Output the (x, y) coordinate of the center of the cell containing the given text.  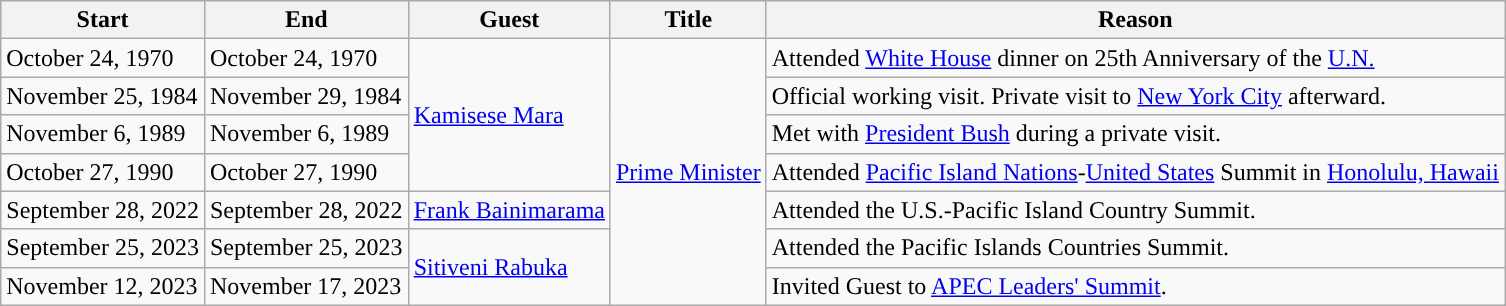
End (306, 20)
Attended Pacific Island Nations-United States Summit in Honolulu, Hawaii (1135, 172)
Start (103, 20)
Title (688, 20)
November 25, 1984 (103, 96)
November 29, 1984 (306, 96)
Met with President Bush during a private visit. (1135, 134)
Attended the Pacific Islands Countries Summit. (1135, 248)
November 17, 2023 (306, 286)
Prime Minister (688, 172)
Sitiveni Rabuka (509, 267)
Attended the U.S.-Pacific Island Country Summit. (1135, 210)
Official working visit. Private visit to New York City afterward. (1135, 96)
Frank Bainimarama (509, 210)
November 12, 2023 (103, 286)
Reason (1135, 20)
Kamisese Mara (509, 115)
Attended White House dinner on 25th Anniversary of the U.N. (1135, 58)
Invited Guest to APEC Leaders' Summit. (1135, 286)
Guest (509, 20)
